Determine the (X, Y) coordinate at the center of the cell enclosing the given text.  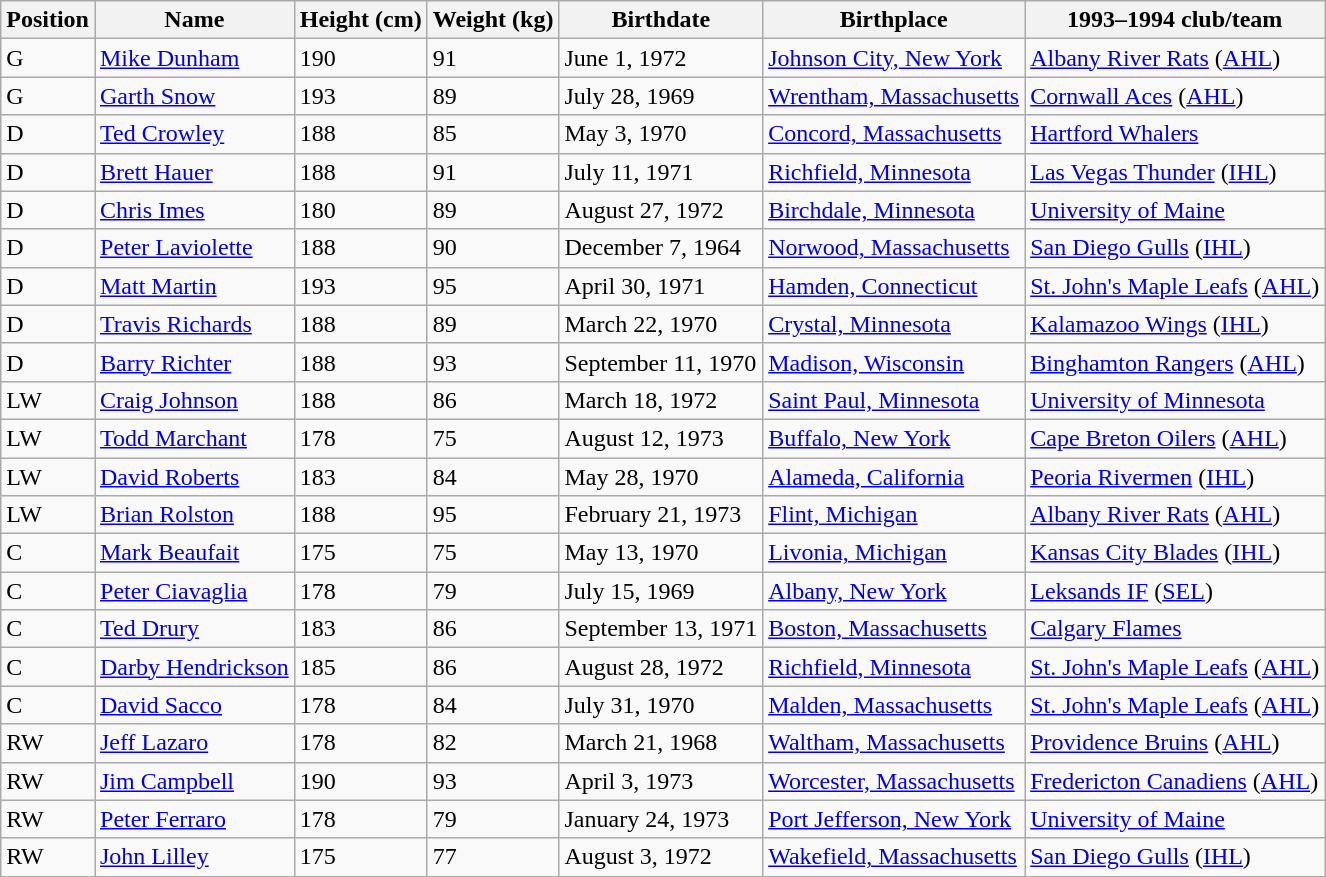
Jim Campbell (194, 781)
Birthdate (661, 20)
82 (493, 743)
Kalamazoo Wings (IHL) (1175, 324)
Las Vegas Thunder (IHL) (1175, 172)
Cape Breton Oilers (AHL) (1175, 438)
John Lilley (194, 857)
Norwood, Massachusetts (894, 248)
August 3, 1972 (661, 857)
June 1, 1972 (661, 58)
March 22, 1970 (661, 324)
180 (360, 210)
Brian Rolston (194, 515)
1993–1994 club/team (1175, 20)
May 28, 1970 (661, 477)
77 (493, 857)
185 (360, 667)
Barry Richter (194, 362)
85 (493, 134)
January 24, 1973 (661, 819)
Wakefield, Massachusetts (894, 857)
David Roberts (194, 477)
Alameda, California (894, 477)
May 3, 1970 (661, 134)
Peter Ciavaglia (194, 591)
Darby Hendrickson (194, 667)
Mike Dunham (194, 58)
Binghamton Rangers (AHL) (1175, 362)
University of Minnesota (1175, 400)
Name (194, 20)
July 31, 1970 (661, 705)
Birthplace (894, 20)
July 28, 1969 (661, 96)
Saint Paul, Minnesota (894, 400)
Peter Laviolette (194, 248)
July 15, 1969 (661, 591)
Madison, Wisconsin (894, 362)
Boston, Massachusetts (894, 629)
Ted Drury (194, 629)
August 12, 1973 (661, 438)
Weight (kg) (493, 20)
Worcester, Massachusetts (894, 781)
March 21, 1968 (661, 743)
Johnson City, New York (894, 58)
Mark Beaufait (194, 553)
Birchdale, Minnesota (894, 210)
Flint, Michigan (894, 515)
Livonia, Michigan (894, 553)
Port Jefferson, New York (894, 819)
Leksands IF (SEL) (1175, 591)
Todd Marchant (194, 438)
Brett Hauer (194, 172)
Chris Imes (194, 210)
September 11, 1970 (661, 362)
Kansas City Blades (IHL) (1175, 553)
Peter Ferraro (194, 819)
Jeff Lazaro (194, 743)
May 13, 1970 (661, 553)
Craig Johnson (194, 400)
Albany, New York (894, 591)
April 3, 1973 (661, 781)
Wrentham, Massachusetts (894, 96)
Peoria Rivermen (IHL) (1175, 477)
March 18, 1972 (661, 400)
Matt Martin (194, 286)
Hamden, Connecticut (894, 286)
Travis Richards (194, 324)
September 13, 1971 (661, 629)
July 11, 1971 (661, 172)
90 (493, 248)
Concord, Massachusetts (894, 134)
Cornwall Aces (AHL) (1175, 96)
David Sacco (194, 705)
December 7, 1964 (661, 248)
August 27, 1972 (661, 210)
August 28, 1972 (661, 667)
Ted Crowley (194, 134)
Height (cm) (360, 20)
Position (48, 20)
Malden, Massachusetts (894, 705)
Buffalo, New York (894, 438)
April 30, 1971 (661, 286)
Fredericton Canadiens (AHL) (1175, 781)
Providence Bruins (AHL) (1175, 743)
Waltham, Massachusetts (894, 743)
Calgary Flames (1175, 629)
Crystal, Minnesota (894, 324)
Garth Snow (194, 96)
February 21, 1973 (661, 515)
Hartford Whalers (1175, 134)
